Return the (x, y) coordinate for the center point of the cell that contains the specified text.  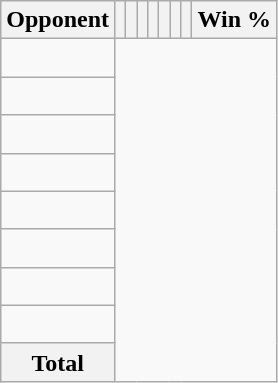
Total (58, 362)
Win % (234, 20)
Opponent (58, 20)
